Return the [X, Y] coordinate for the center point of the cell that contains the specified text.  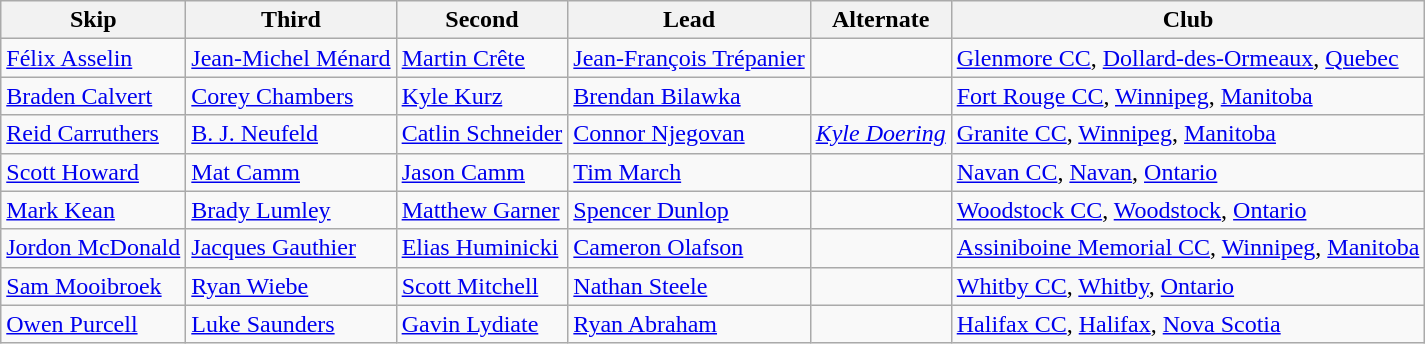
Fort Rouge CC, Winnipeg, Manitoba [1188, 96]
Jason Camm [482, 172]
Jean-François Trépanier [689, 58]
Tim March [689, 172]
Mat Camm [291, 172]
Skip [94, 20]
Martin Crête [482, 58]
Alternate [880, 20]
Jordon McDonald [94, 248]
Nathan Steele [689, 286]
Mark Kean [94, 210]
Reid Carruthers [94, 134]
Club [1188, 20]
Gavin Lydiate [482, 324]
Braden Calvert [94, 96]
Second [482, 20]
Connor Njegovan [689, 134]
Matthew Garner [482, 210]
B. J. Neufeld [291, 134]
Corey Chambers [291, 96]
Jean-Michel Ménard [291, 58]
Third [291, 20]
Whitby CC, Whitby, Ontario [1188, 286]
Brady Lumley [291, 210]
Halifax CC, Halifax, Nova Scotia [1188, 324]
Glenmore CC, Dollard-des-Ormeaux, Quebec [1188, 58]
Sam Mooibroek [94, 286]
Félix Asselin [94, 58]
Elias Huminicki [482, 248]
Catlin Schneider [482, 134]
Woodstock CC, Woodstock, Ontario [1188, 210]
Scott Howard [94, 172]
Luke Saunders [291, 324]
Brendan Bilawka [689, 96]
Lead [689, 20]
Scott Mitchell [482, 286]
Jacques Gauthier [291, 248]
Kyle Kurz [482, 96]
Owen Purcell [94, 324]
Ryan Wiebe [291, 286]
Ryan Abraham [689, 324]
Spencer Dunlop [689, 210]
Cameron Olafson [689, 248]
Kyle Doering [880, 134]
Navan CC, Navan, Ontario [1188, 172]
Assiniboine Memorial CC, Winnipeg, Manitoba [1188, 248]
Granite CC, Winnipeg, Manitoba [1188, 134]
